Provide the [x, y] coordinate of the cell's center where the given text is located.  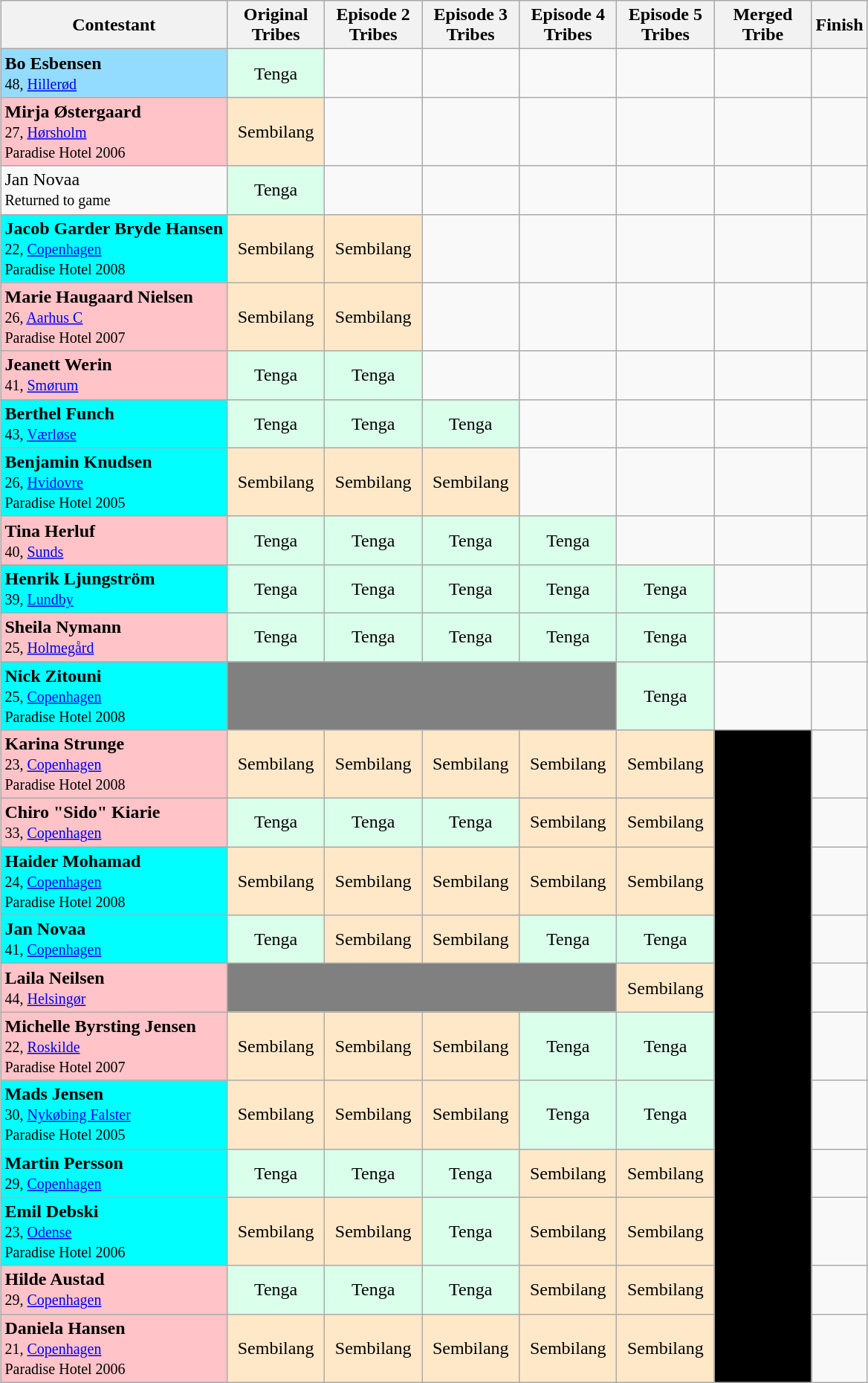
Bo Esbensen48, Hillerød [114, 73]
Sheila Nymann25, Holmegård [114, 636]
Contestant [114, 25]
Chiro "Sido" Kiarie33, Copenhagen [114, 822]
Emil Debski23, OdenseParadise Hotel 2006 [114, 1231]
Jacob Garder Bryde Hansen22, CopenhagenParadise Hotel 2008 [114, 248]
Mirja Østergaard27, HørsholmParadise Hotel 2006 [114, 132]
Mads Jensen30, Nykøbing FalsterParadise Hotel 2005 [114, 1115]
Nick Zitouni25, CopenhagenParadise Hotel 2008 [114, 696]
Episode 2Tribes [373, 25]
Haider Mohamad24, CopenhagenParadise Hotel 2008 [114, 881]
Jeanett Werin41, Smørum [114, 375]
OriginalTribes [276, 25]
Episode 5Tribes [666, 25]
Michelle Byrsting Jensen22, RoskildeParadise Hotel 2007 [114, 1046]
MergedTribe [762, 25]
Jan NovaaReturned to game [114, 190]
Laila Neilsen44, Helsingør [114, 987]
Jan Novaa41, Copenhagen [114, 940]
Benjamin Knudsen26, HvidovreParadise Hotel 2005 [114, 482]
Karina Strunge23, CopenhagenParadise Hotel 2008 [114, 764]
Henrik Ljungström39, Lundby [114, 589]
Rapang [762, 1057]
Finish [840, 25]
Hilde Austad29, Copenhagen [114, 1289]
Marie Haugaard Nielsen26, Aarhus CParadise Hotel 2007 [114, 317]
Daniela Hansen21, CopenhagenParadise Hotel 2006 [114, 1348]
Tina Herluf40, Sunds [114, 540]
Berthel Funch43, Værløse [114, 424]
Martin Persson29, Copenhagen [114, 1173]
Episode 3Tribes [471, 25]
Episode 4Tribes [568, 25]
